Return the [x, y] coordinate for the center point of the cell that contains the specified text.  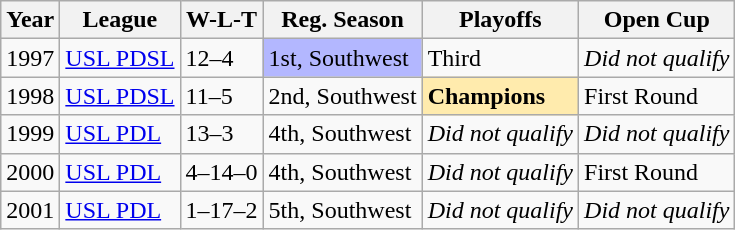
12–4 [222, 58]
2001 [30, 210]
W-L-T [222, 20]
5th, Southwest [342, 210]
4–14–0 [222, 172]
Champions [500, 96]
Third [500, 58]
Open Cup [657, 20]
13–3 [222, 134]
League [120, 20]
11–5 [222, 96]
1–17–2 [222, 210]
1997 [30, 58]
Playoffs [500, 20]
Year [30, 20]
1998 [30, 96]
Reg. Season [342, 20]
2000 [30, 172]
1st, Southwest [342, 58]
1999 [30, 134]
2nd, Southwest [342, 96]
